Locate the cell with the specified text and output its [X, Y] center coordinate. 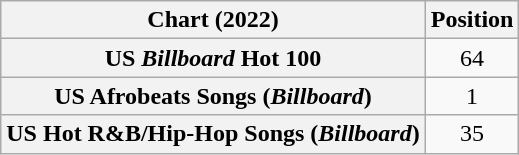
1 [472, 96]
35 [472, 134]
Chart (2022) [213, 20]
US Hot R&B/Hip-Hop Songs (Billboard) [213, 134]
64 [472, 58]
Position [472, 20]
US Afrobeats Songs (Billboard) [213, 96]
US Billboard Hot 100 [213, 58]
